Provide the (x, y) coordinate of the cell's center where the given text is located.  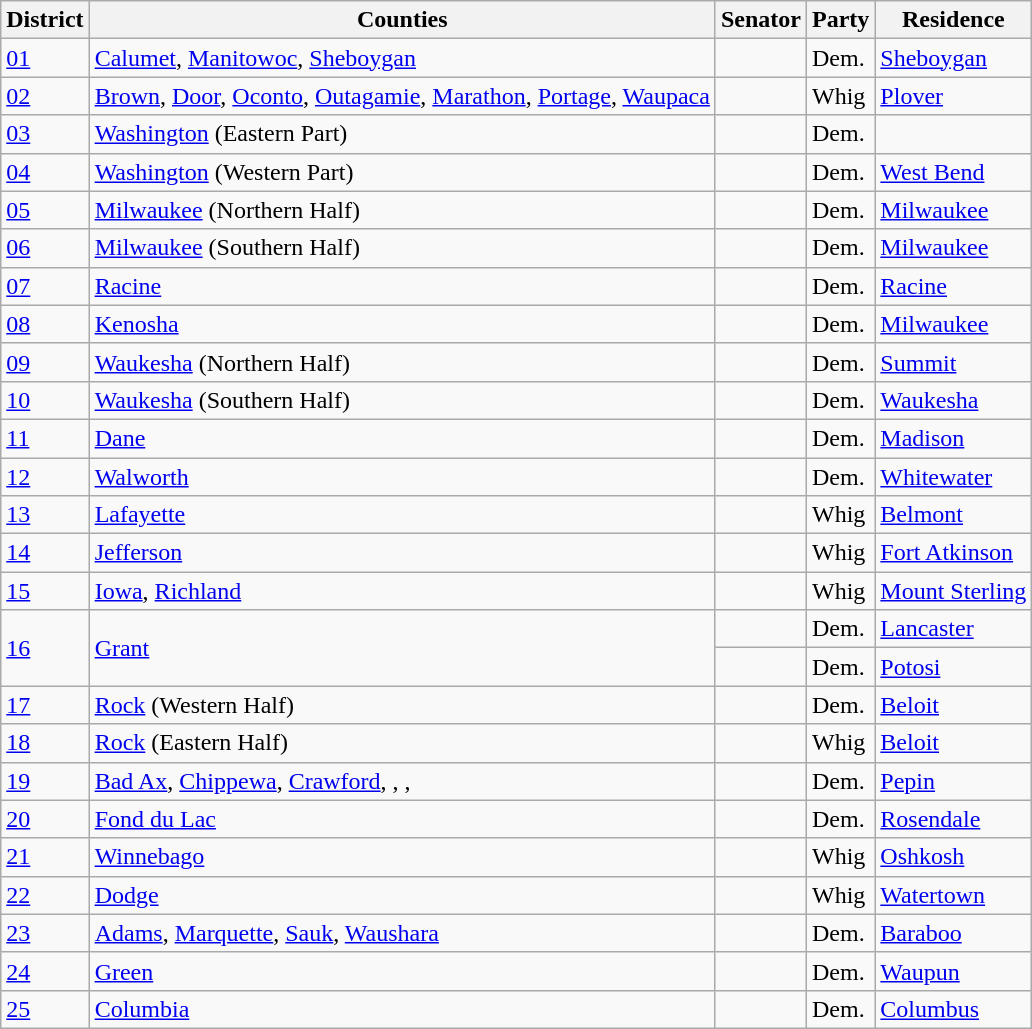
Sheboygan (954, 58)
25 (45, 1009)
19 (45, 781)
22 (45, 895)
20 (45, 819)
07 (45, 286)
Dane (402, 438)
Calumet, Manitowoc, Sheboygan (402, 58)
Columbia (402, 1009)
Lafayette (402, 515)
12 (45, 477)
Madison (954, 438)
Washington (Eastern Part) (402, 134)
Waukesha (Northern Half) (402, 362)
District (45, 20)
11 (45, 438)
Kenosha (402, 324)
Waukesha (Southern Half) (402, 400)
18 (45, 743)
Belmont (954, 515)
13 (45, 515)
Plover (954, 96)
09 (45, 362)
Pepin (954, 781)
08 (45, 324)
03 (45, 134)
05 (45, 210)
Green (402, 971)
Milwaukee (Northern Half) (402, 210)
Bad Ax, Chippewa, Crawford, , , (402, 781)
Waukesha (954, 400)
Walworth (402, 477)
Dodge (402, 895)
Columbus (954, 1009)
Washington (Western Part) (402, 172)
04 (45, 172)
Rosendale (954, 819)
Senator (760, 20)
Brown, Door, Oconto, Outagamie, Marathon, Portage, Waupaca (402, 96)
Oshkosh (954, 857)
Rock (Western Half) (402, 705)
Potosi (954, 667)
15 (45, 591)
Milwaukee (Southern Half) (402, 248)
Whitewater (954, 477)
Rock (Eastern Half) (402, 743)
Party (840, 20)
23 (45, 933)
Fond du Lac (402, 819)
Fort Atkinson (954, 553)
16 (45, 648)
Grant (402, 648)
Iowa, Richland (402, 591)
Summit (954, 362)
Adams, Marquette, Sauk, Waushara (402, 933)
West Bend (954, 172)
Residence (954, 20)
Winnebago (402, 857)
10 (45, 400)
01 (45, 58)
Watertown (954, 895)
24 (45, 971)
14 (45, 553)
Baraboo (954, 933)
Jefferson (402, 553)
17 (45, 705)
Lancaster (954, 629)
06 (45, 248)
Counties (402, 20)
Mount Sterling (954, 591)
02 (45, 96)
Waupun (954, 971)
21 (45, 857)
